Detect which cell encompasses the target text, then output its (X, Y) center coordinate. 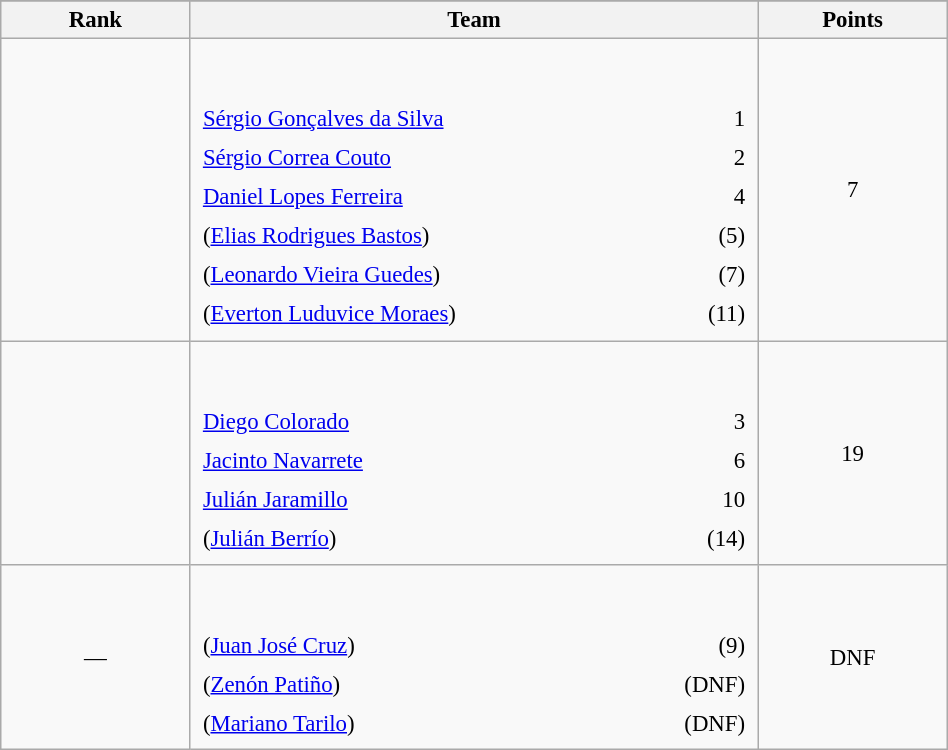
6 (690, 460)
— (96, 658)
(Zenón Patiño) (389, 684)
(Everton Luduvice Moraes) (431, 314)
(Juan José Cruz) (389, 645)
(7) (708, 275)
Julián Jaramillo (412, 499)
3 (690, 421)
(9) (667, 645)
7 (852, 190)
(Mariano Tarilo) (389, 723)
(Julián Berrío) (412, 538)
(Juan José Cruz) (9) (Zenón Patiño) (DNF) (Mariano Tarilo) (DNF) (474, 658)
4 (708, 197)
Rank (96, 20)
(14) (690, 538)
Sérgio Correa Couto (431, 158)
1 (708, 119)
Sérgio Gonçalves da Silva (431, 119)
19 (852, 453)
Daniel Lopes Ferreira (431, 197)
Points (852, 20)
Diego Colorado (412, 421)
2 (708, 158)
DNF (852, 658)
(5) (708, 236)
Jacinto Navarrete (412, 460)
Diego Colorado 3 Jacinto Navarrete 6 Julián Jaramillo 10 (Julián Berrío) (14) (474, 453)
(Elias Rodrigues Bastos) (431, 236)
Team (474, 20)
(Leonardo Vieira Guedes) (431, 275)
10 (690, 499)
(11) (708, 314)
